Extract the [x, y] coordinate from the center of the cell holding the provided text.  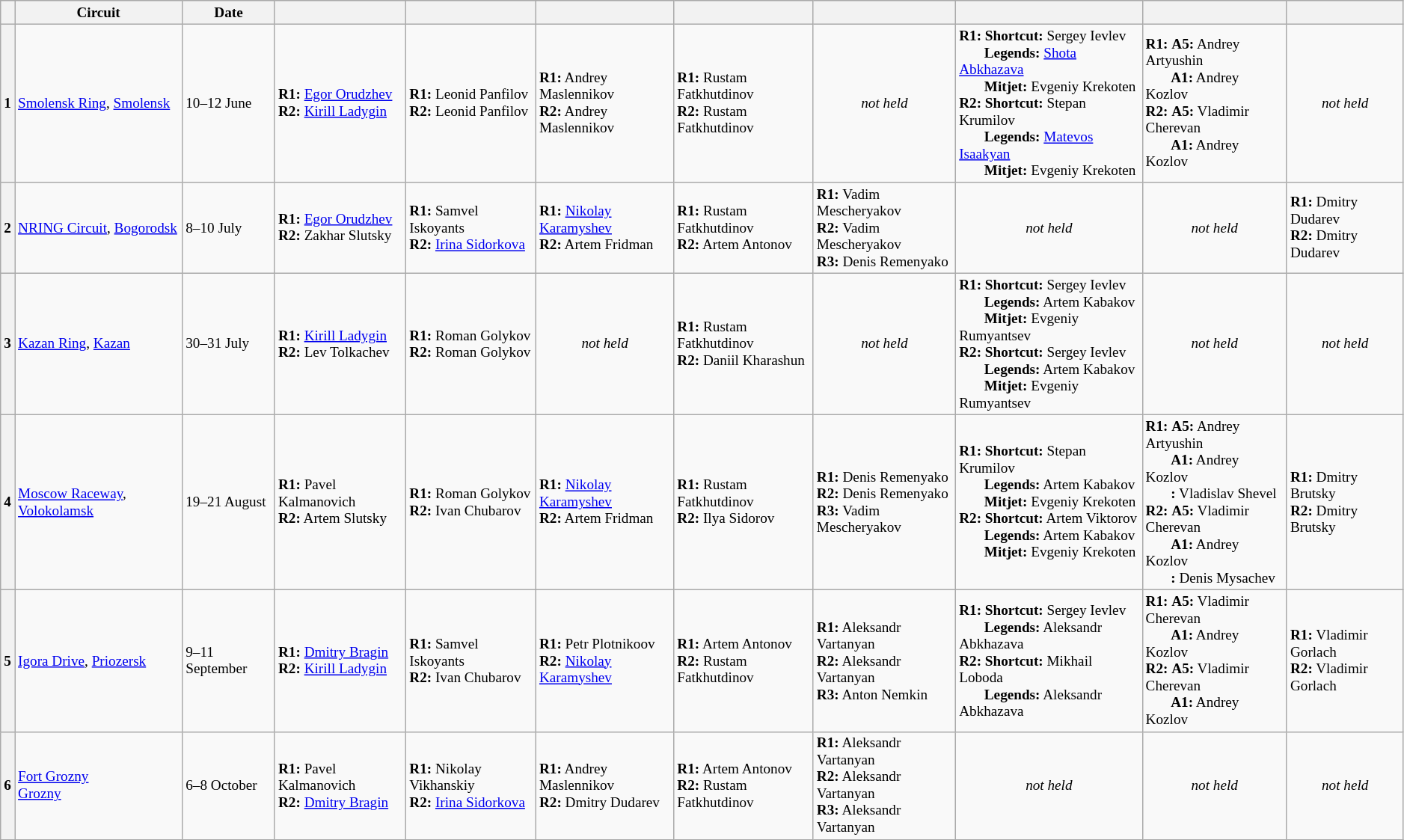
R1: A5: Vladimir Cherevan A1: Andrey KozlovR2: A5: Vladimir Cherevan A1: Andrey Kozlov [1215, 661]
Igora Drive, Priozersk [99, 661]
Fort GroznyGrozny [99, 785]
9–11 September [229, 661]
R1: Egor OrudzhevR2: Kirill Ladygin [340, 103]
R1: Andrey MaslennikovR2: Dmitry Dudarev [604, 785]
R1: Rustam FatkhutdinovR2: Rustam Fatkhutdinov [744, 103]
R1: Dmitry DudarevR2: Dmitry Dudarev [1345, 228]
R1: Pavel KalmanovichR2: Dmitry Bragin [340, 785]
R1: Andrey MaslennikovR2: Andrey Maslennikov [604, 103]
R1: Kirill LadyginR2: Lev Tolkachev [340, 344]
8–10 July [229, 228]
R1: Dmitry BrutskyR2: Dmitry Brutsky [1345, 503]
R1: Leonid PanfilovR2: Leonid Panfilov [471, 103]
Kazan Ring, Kazan [99, 344]
Smolensk Ring, Smolensk [99, 103]
Date [229, 13]
R1: Vladimir GorlachR2: Vladimir Gorlach [1345, 661]
4 [7, 503]
6 [7, 785]
R1: Denis RemenyakoR2: Denis RemenyakoR3: Vadim Mescheryakov [884, 503]
R1: Dmitry BraginR2: Kirill Ladygin [340, 661]
2 [7, 228]
30–31 July [229, 344]
R1: A5: Andrey Artyushin A1: Andrey KozlovR2: A5: Vladimir Cherevan A1: Andrey Kozlov [1215, 103]
R1: Pavel KalmanovichR2: Artem Slutsky [340, 503]
R1: Nikolay VikhanskiyR2: Irina Sidorkova [471, 785]
R1: Samvel IskoyantsR2: Ivan Chubarov [471, 661]
R1: Aleksandr VartanyanR2: Aleksandr VartanyanR3: Anton Nemkin [884, 661]
6–8 October [229, 785]
R1: Rustam FatkhutdinovR2: Artem Antonov [744, 228]
10–12 June [229, 103]
Circuit [99, 13]
R1: Petr PlotnikoovR2: Nikolay Karamyshev [604, 661]
NRING Circuit, Bogorodsk [99, 228]
5 [7, 661]
R1: Samvel IskoyantsR2: Irina Sidorkova [471, 228]
1 [7, 103]
R1: Egor OrudzhevR2: Zakhar Slutsky [340, 228]
3 [7, 344]
R1: Rustam FatkhutdinovR2: Daniil Kharashun [744, 344]
R1: Roman GolykovR2: Ivan Chubarov [471, 503]
R1: Vadim MescheryakovR2: Vadim MescheryakovR3: Denis Remenyako [884, 228]
Moscow Raceway, Volokolamsk [99, 503]
R1: A5: Andrey Artyushin A1: Andrey Kozlov : Vladislav ShevelR2: A5: Vladimir Cherevan A1: Andrey Kozlov : Denis Mysachev [1215, 503]
R1: Rustam FatkhutdinovR2: Ilya Sidorov [744, 503]
19–21 August [229, 503]
R1: Shortcut: Sergey Ievlev Legends: Aleksandr AbkhazavaR2: Shortcut: Mikhail Loboda Legends: Aleksandr Abkhazava [1049, 661]
R1: Aleksandr VartanyanR2: Aleksandr VartanyanR3: Aleksandr Vartanyan [884, 785]
R1: Roman GolykovR2: Roman Golykov [471, 344]
